From the cell containing the given text, extract its center point as [X, Y] coordinate. 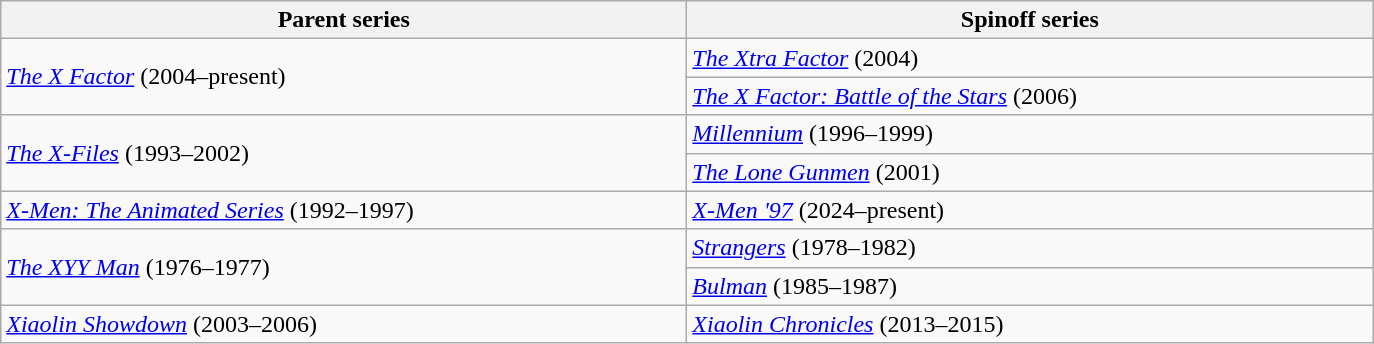
Xiaolin Showdown (2003–2006) [344, 324]
Spinoff series [1030, 20]
Xiaolin Chronicles (2013–2015) [1030, 324]
The Xtra Factor (2004) [1030, 58]
Millennium (1996–1999) [1030, 134]
X-Men '97 (2024–present) [1030, 210]
The X Factor: Battle of the Stars (2006) [1030, 96]
The X Factor (2004–present) [344, 77]
X-Men: The Animated Series (1992–1997) [344, 210]
Parent series [344, 20]
The Lone Gunmen (2001) [1030, 172]
The X-Files (1993–2002) [344, 153]
Bulman (1985–1987) [1030, 286]
The XYY Man (1976–1977) [344, 267]
Strangers (1978–1982) [1030, 248]
